Determine the (x, y) coordinate at the center of the cell enclosing the given text.  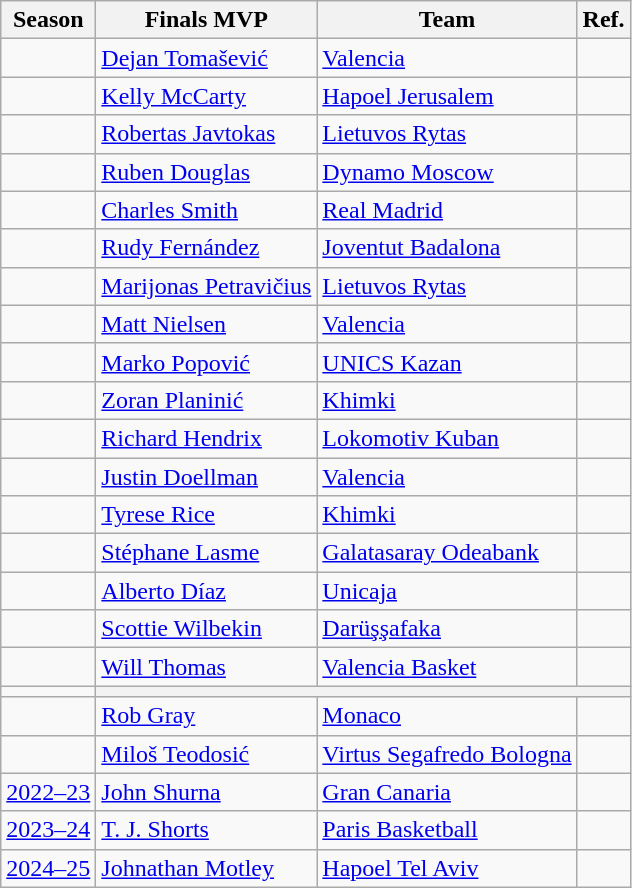
Charles Smith (206, 210)
Robertas Javtokas (206, 134)
Tyrese Rice (206, 515)
Joventut Badalona (447, 248)
Richard Hendrix (206, 438)
Rob Gray (206, 716)
Team (447, 20)
Justin Doellman (206, 477)
2023–24 (48, 830)
Kelly McCarty (206, 96)
Rudy Fernández (206, 248)
Galatasaray Odeabank (447, 553)
Valencia Basket (447, 667)
Real Madrid (447, 210)
Stéphane Lasme (206, 553)
Miloš Teodosić (206, 754)
Hapoel Tel Aviv (447, 868)
Marko Popović (206, 362)
Marijonas Petravičius (206, 286)
Monaco (447, 716)
Season (48, 20)
Will Thomas (206, 667)
Paris Basketball (447, 830)
Finals MVP (206, 20)
UNICS Kazan (447, 362)
Scottie Wilbekin (206, 629)
Johnathan Motley (206, 868)
2022–23 (48, 792)
Ref. (604, 20)
Alberto Díaz (206, 591)
Gran Canaria (447, 792)
Zoran Planinić (206, 400)
Virtus Segafredo Bologna (447, 754)
Matt Nielsen (206, 324)
Lokomotiv Kuban (447, 438)
Unicaja (447, 591)
Dejan Tomašević (206, 58)
T. J. Shorts (206, 830)
Ruben Douglas (206, 172)
Darüşşafaka (447, 629)
Hapoel Jerusalem (447, 96)
2024–25 (48, 868)
Dynamo Moscow (447, 172)
John Shurna (206, 792)
